For the text-containing cell, return its midpoint in [x, y] coordinate format. 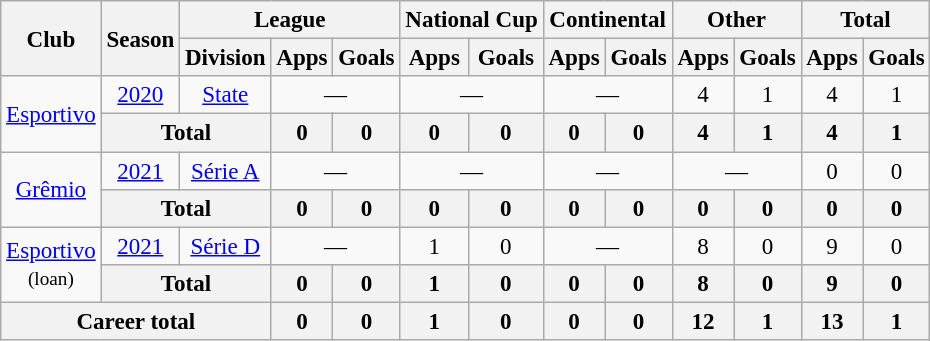
Other [736, 20]
State [226, 95]
Série A [226, 171]
2020 [140, 95]
Grêmio [51, 190]
Continental [608, 20]
Esportivo(loan) [51, 264]
Season [140, 38]
Esportivo [51, 114]
Club [51, 38]
Career total [136, 322]
Série D [226, 246]
12 [703, 322]
National Cup [472, 20]
Division [226, 58]
League [290, 20]
13 [832, 322]
